Extract the (X, Y) coordinate from the center of the cell holding the provided text.  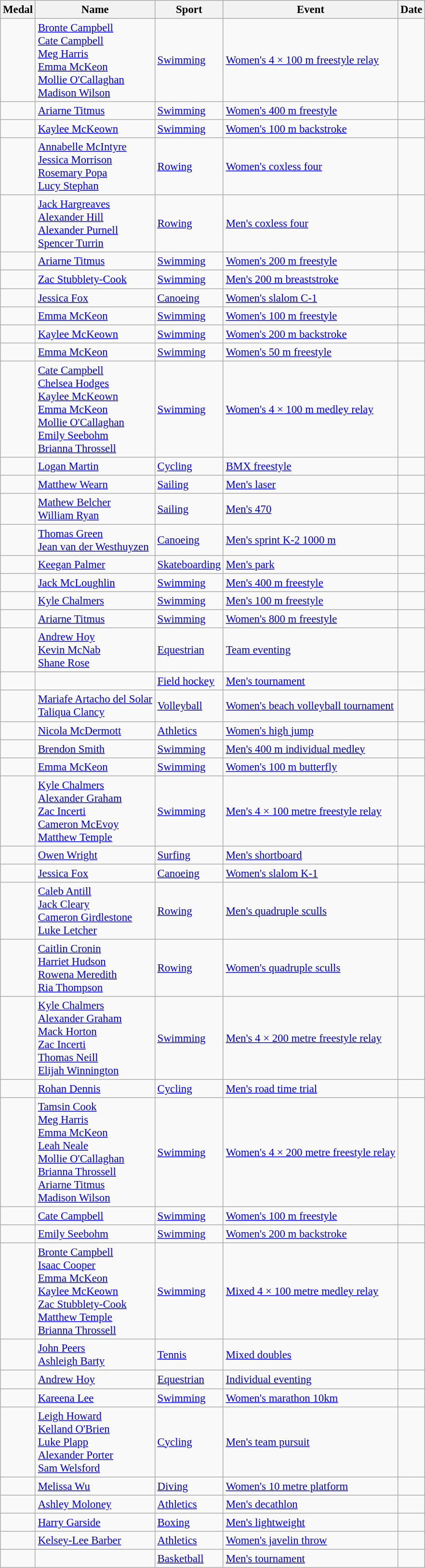
Men's team pursuit (310, 1442)
Cate CampbellChelsea HodgesKaylee McKeownEmma McKeonMollie O'CallaghanEmily SeebohmBrianna Throssell (95, 409)
Men's 400 m individual medley (310, 749)
Women's 4 × 200 metre freestyle relay (310, 1153)
Medal (18, 10)
Melissa Wu (95, 1486)
Andrew HoyKevin McNabShane Rose (95, 650)
Women's quadruple sculls (310, 968)
Men's road time trial (310, 1089)
Men's park (310, 565)
Field hockey (189, 681)
Women's 4 × 100 m medley relay (310, 409)
Ashley Moloney (95, 1504)
Men's lightweight (310, 1522)
Men's 4 × 100 metre freestyle relay (310, 811)
Men's laser (310, 484)
Zac Stubblety-Cook (95, 279)
Women's marathon 10km (310, 1398)
Mixed 4 × 100 metre medley relay (310, 1291)
Men's decathlon (310, 1504)
Diving (189, 1486)
Men's 200 m breaststroke (310, 279)
Women's javelin throw (310, 1541)
Women's 800 m freestyle (310, 619)
Thomas GreenJean van der Westhuyzen (95, 540)
Basketball (189, 1558)
Women's coxless four (310, 167)
Caitlin CroninHarriet HudsonRowena MeredithRia Thompson (95, 968)
Boxing (189, 1522)
Mixed doubles (310, 1355)
Kareena Lee (95, 1398)
Women's slalom C-1 (310, 298)
Caleb AntillJack ClearyCameron GirdlestoneLuke Letcher (95, 911)
Tennis (189, 1355)
Annabelle McIntyreJessica MorrisonRosemary PopaLucy Stephan (95, 167)
Rohan Dennis (95, 1089)
Team eventing (310, 650)
Individual eventing (310, 1380)
Sport (189, 10)
Men's quadruple sculls (310, 911)
Emily Seebohm (95, 1234)
Surfing (189, 855)
Men's 470 (310, 509)
Women's 10 metre platform (310, 1486)
Women's slalom K-1 (310, 873)
Men's coxless four (310, 224)
Women's high jump (310, 731)
Women's 200 m freestyle (310, 262)
Women's 50 m freestyle (310, 352)
Brendon Smith (95, 749)
Kyle ChalmersAlexander GrahamZac IncertiCameron McEvoyMatthew Temple (95, 811)
Men's 4 × 200 metre freestyle relay (310, 1038)
Logan Martin (95, 466)
Name (95, 10)
Keegan Palmer (95, 565)
BMX freestyle (310, 466)
Women's 100 m backstroke (310, 129)
Andrew Hoy (95, 1380)
Kyle Chalmers (95, 601)
Men's 100 m freestyle (310, 601)
Mathew BelcherWilliam Ryan (95, 509)
John PeersAshleigh Barty (95, 1355)
Nicola McDermott (95, 731)
Bronte CampbellIsaac CooperEmma McKeonKaylee McKeownZac Stubblety-CookMatthew TempleBrianna Throssell (95, 1291)
Kelsey-Lee Barber (95, 1541)
Women's 4 × 100 m freestyle relay (310, 61)
Women's 100 m butterfly (310, 767)
Date (412, 10)
Jack McLoughlin (95, 583)
Matthew Wearn (95, 484)
Leigh HowardKelland O'BrienLuke PlappAlexander PorterSam Welsford (95, 1442)
Bronte CampbellCate CampbellMeg HarrisEmma McKeonMollie O'CallaghanMadison Wilson (95, 61)
Event (310, 10)
Women's beach volleyball tournament (310, 706)
Volleyball (189, 706)
Harry Garside (95, 1522)
Women's 400 m freestyle (310, 111)
Skateboarding (189, 565)
Men's sprint K-2 1000 m (310, 540)
Kyle ChalmersAlexander GrahamMack HortonZac IncertiThomas NeillElijah Winnington (95, 1038)
Mariafe Artacho del SolarTaliqua Clancy (95, 706)
Jack HargreavesAlexander HillAlexander PurnellSpencer Turrin (95, 224)
Men's shortboard (310, 855)
Tamsin CookMeg HarrisEmma McKeonLeah NealeMollie O'CallaghanBrianna ThrossellAriarne TitmusMadison Wilson (95, 1153)
Men's 400 m freestyle (310, 583)
Cate Campbell (95, 1216)
Owen Wright (95, 855)
